Return the (x, y) coordinate for the center point of the cell that contains the specified text.  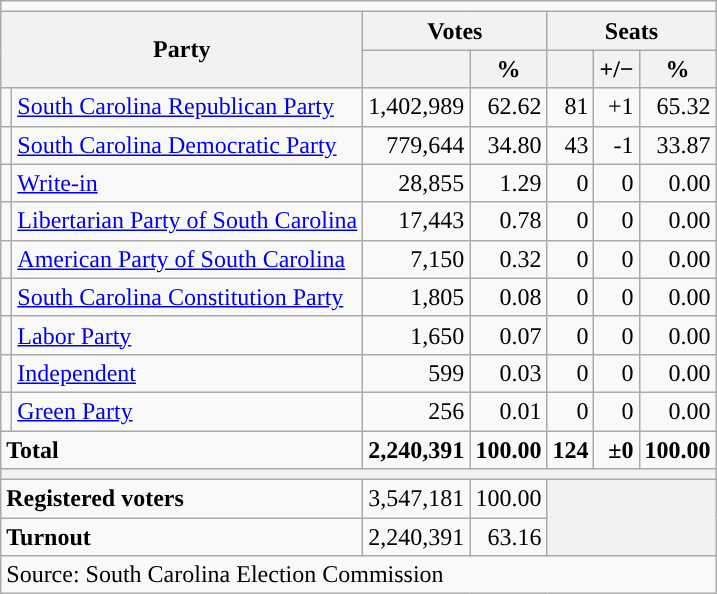
0.01 (508, 411)
33.87 (678, 145)
65.32 (678, 107)
Votes (455, 31)
1,650 (416, 335)
62.62 (508, 107)
Independent (188, 373)
0.07 (508, 335)
South Carolina Republican Party (188, 107)
17,443 (416, 221)
1.29 (508, 183)
0.32 (508, 259)
7,150 (416, 259)
0.03 (508, 373)
124 (570, 449)
Write-in (188, 183)
779,644 (416, 145)
+1 (616, 107)
-1 (616, 145)
Source: South Carolina Election Commission (358, 575)
Labor Party (188, 335)
Registered voters (182, 499)
Green Party (188, 411)
+/− (616, 69)
43 (570, 145)
256 (416, 411)
0.08 (508, 297)
34.80 (508, 145)
1,805 (416, 297)
Total (182, 449)
28,855 (416, 183)
Party (182, 50)
South Carolina Democratic Party (188, 145)
South Carolina Constitution Party (188, 297)
63.16 (508, 537)
Seats (632, 31)
599 (416, 373)
81 (570, 107)
Libertarian Party of South Carolina (188, 221)
1,402,989 (416, 107)
Turnout (182, 537)
American Party of South Carolina (188, 259)
3,547,181 (416, 499)
±0 (616, 449)
0.78 (508, 221)
